Pinpoint the cell where the given text exists, returning its (X, Y) midpoint coordinate. 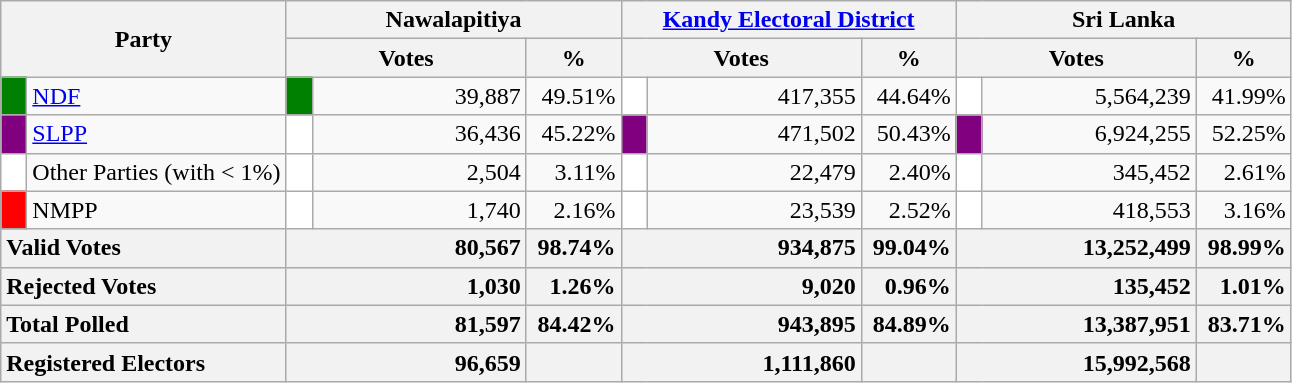
3.11% (574, 172)
9,020 (741, 286)
SLPP (156, 134)
NDF (156, 96)
Rejected Votes (144, 286)
15,992,568 (1076, 362)
135,452 (1076, 286)
2.61% (1244, 172)
418,553 (1089, 210)
1,111,860 (741, 362)
471,502 (754, 134)
41.99% (1244, 96)
6,924,255 (1089, 134)
44.64% (908, 96)
417,355 (754, 96)
943,895 (741, 324)
Valid Votes (144, 248)
Nawalapitiya (454, 20)
934,875 (741, 248)
Total Polled (144, 324)
Kandy Electoral District (788, 20)
0.96% (908, 286)
13,252,499 (1076, 248)
13,387,951 (1076, 324)
1.26% (574, 286)
83.71% (1244, 324)
84.42% (574, 324)
Other Parties (with < 1%) (156, 172)
2.52% (908, 210)
50.43% (908, 134)
99.04% (908, 248)
84.89% (908, 324)
5,564,239 (1089, 96)
345,452 (1089, 172)
23,539 (754, 210)
45.22% (574, 134)
49.51% (574, 96)
80,567 (406, 248)
39,887 (419, 96)
22,479 (754, 172)
98.74% (574, 248)
NMPP (156, 210)
3.16% (1244, 210)
98.99% (1244, 248)
2.16% (574, 210)
52.25% (1244, 134)
2.40% (908, 172)
1,030 (406, 286)
Sri Lanka (1124, 20)
Registered Electors (144, 362)
1,740 (419, 210)
1.01% (1244, 286)
2,504 (419, 172)
Party (144, 39)
81,597 (406, 324)
96,659 (406, 362)
36,436 (419, 134)
